Pinpoint the cell where the given text exists, returning its [X, Y] midpoint coordinate. 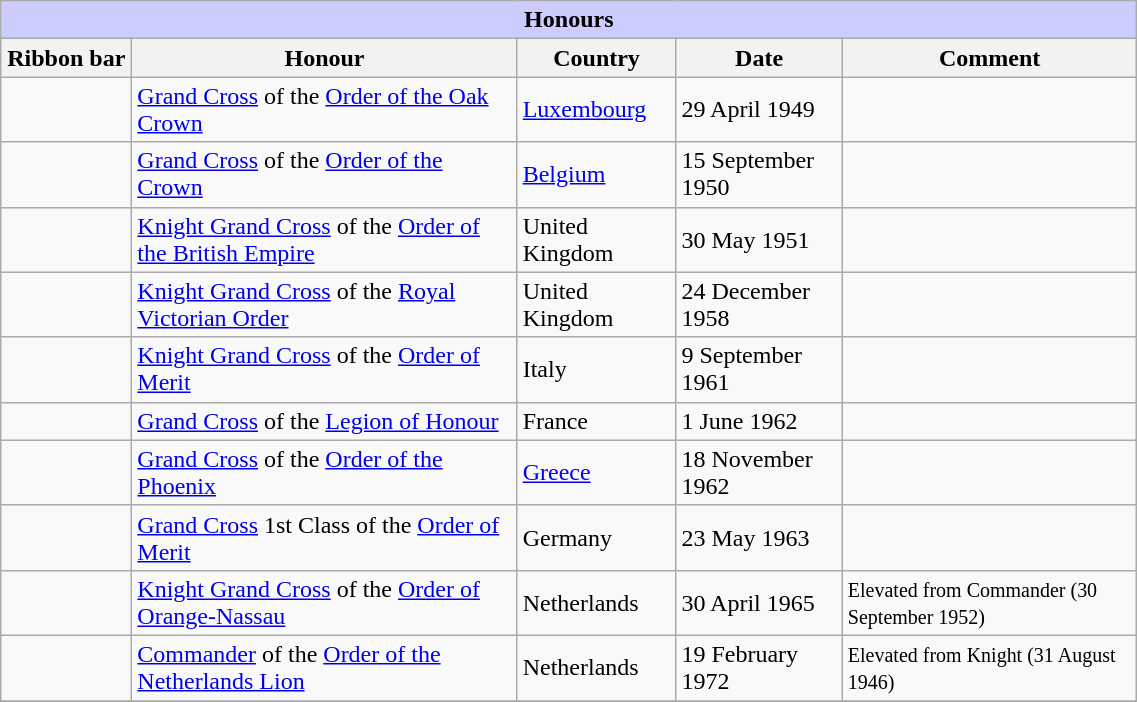
Country [596, 58]
Grand Cross of the Legion of Honour [324, 421]
Date [759, 58]
Greece [596, 472]
Luxembourg [596, 110]
Knight Grand Cross of the Order of the British Empire [324, 240]
Commander of the Order of the Netherlands Lion [324, 668]
15 September 1950 [759, 174]
Germany [596, 538]
1 June 1962 [759, 421]
Honour [324, 58]
30 April 1965 [759, 602]
Italy [596, 370]
Knight Grand Cross of the Order of Merit [324, 370]
Knight Grand Cross of the Order of Orange-Nassau [324, 602]
19 February 1972 [759, 668]
Knight Grand Cross of the Royal Victorian Order [324, 304]
Elevated from Commander (30 September 1952) [990, 602]
30 May 1951 [759, 240]
Honours [569, 20]
Grand Cross of the Order of the Oak Crown [324, 110]
Ribbon bar [66, 58]
24 December 1958 [759, 304]
9 September 1961 [759, 370]
18 November 1962 [759, 472]
Elevated from Knight (31 August 1946) [990, 668]
23 May 1963 [759, 538]
Grand Cross of the Order of the Phoenix [324, 472]
Belgium [596, 174]
Comment [990, 58]
France [596, 421]
Grand Cross 1st Class of the Order of Merit [324, 538]
29 April 1949 [759, 110]
Grand Cross of the Order of the Crown [324, 174]
